Return (X, Y) of the center of cell containing provided text 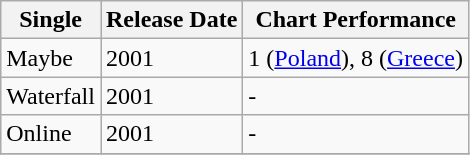
Release Date (171, 20)
Single (51, 20)
Online (51, 134)
Maybe (51, 58)
Waterfall (51, 96)
1 (Poland), 8 (Greece) (356, 58)
Chart Performance (356, 20)
